Detect which cell encompasses the target text, then output its (x, y) center coordinate. 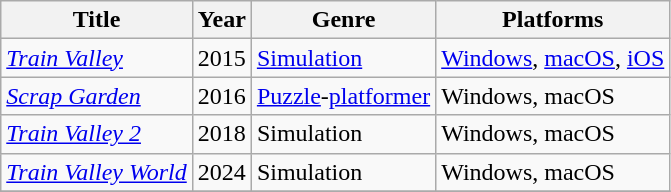
2015 (222, 58)
Puzzle-platformer (343, 96)
Train Valley (97, 58)
Train Valley 2 (97, 134)
Genre (343, 20)
Train Valley World (97, 172)
Windows, macOS, iOS (553, 58)
2016 (222, 96)
Platforms (553, 20)
2018 (222, 134)
2024 (222, 172)
Title (97, 20)
Scrap Garden (97, 96)
Year (222, 20)
